Provide the [x, y] coordinate of the cell's center where the given text is located.  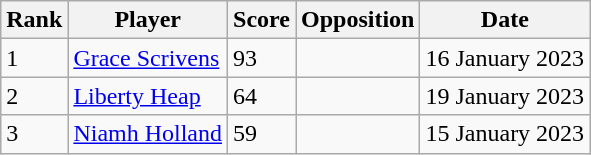
Rank [34, 20]
Date [505, 20]
Niamh Holland [148, 134]
Opposition [358, 20]
64 [262, 96]
3 [34, 134]
59 [262, 134]
93 [262, 58]
Score [262, 20]
Player [148, 20]
1 [34, 58]
Grace Scrivens [148, 58]
Liberty Heap [148, 96]
2 [34, 96]
19 January 2023 [505, 96]
15 January 2023 [505, 134]
16 January 2023 [505, 58]
